Identify which cell holds the provided text, then report its (X, Y) central coordinate. 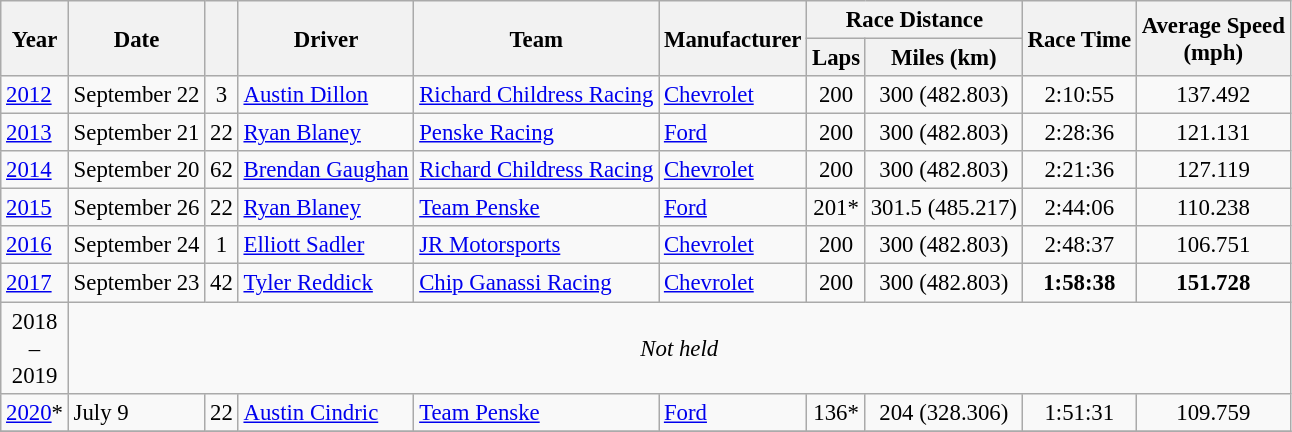
301.5 (485.217) (944, 208)
Austin Dillon (326, 95)
62 (222, 170)
2:48:37 (1079, 245)
Manufacturer (733, 38)
2014 (35, 170)
109.759 (1213, 412)
Average Speed(mph) (1213, 38)
September 24 (136, 245)
1 (222, 245)
2016 (35, 245)
September 22 (136, 95)
Brendan Gaughan (326, 170)
151.728 (1213, 283)
Elliott Sadler (326, 245)
Tyler Reddick (326, 283)
121.131 (1213, 133)
Team (536, 38)
2015 (35, 208)
2:21:36 (1079, 170)
Driver (326, 38)
September 26 (136, 208)
Penske Racing (536, 133)
JR Motorsports (536, 245)
2013 (35, 133)
September 21 (136, 133)
127.119 (1213, 170)
204 (328.306) (944, 412)
2:44:06 (1079, 208)
Miles (km) (944, 58)
2012 (35, 95)
Austin Cindric (326, 412)
106.751 (1213, 245)
1:51:31 (1079, 412)
2017 (35, 283)
2020* (35, 412)
September 20 (136, 170)
July 9 (136, 412)
2:10:55 (1079, 95)
137.492 (1213, 95)
Race Distance (915, 20)
201* (836, 208)
Laps (836, 58)
Chip Ganassi Racing (536, 283)
42 (222, 283)
Date (136, 38)
Not held (679, 348)
110.238 (1213, 208)
1:58:38 (1079, 283)
Year (35, 38)
3 (222, 95)
2018–2019 (35, 348)
Race Time (1079, 38)
September 23 (136, 283)
2:28:36 (1079, 133)
136* (836, 412)
